For the text-containing cell, return its midpoint in (x, y) coordinate format. 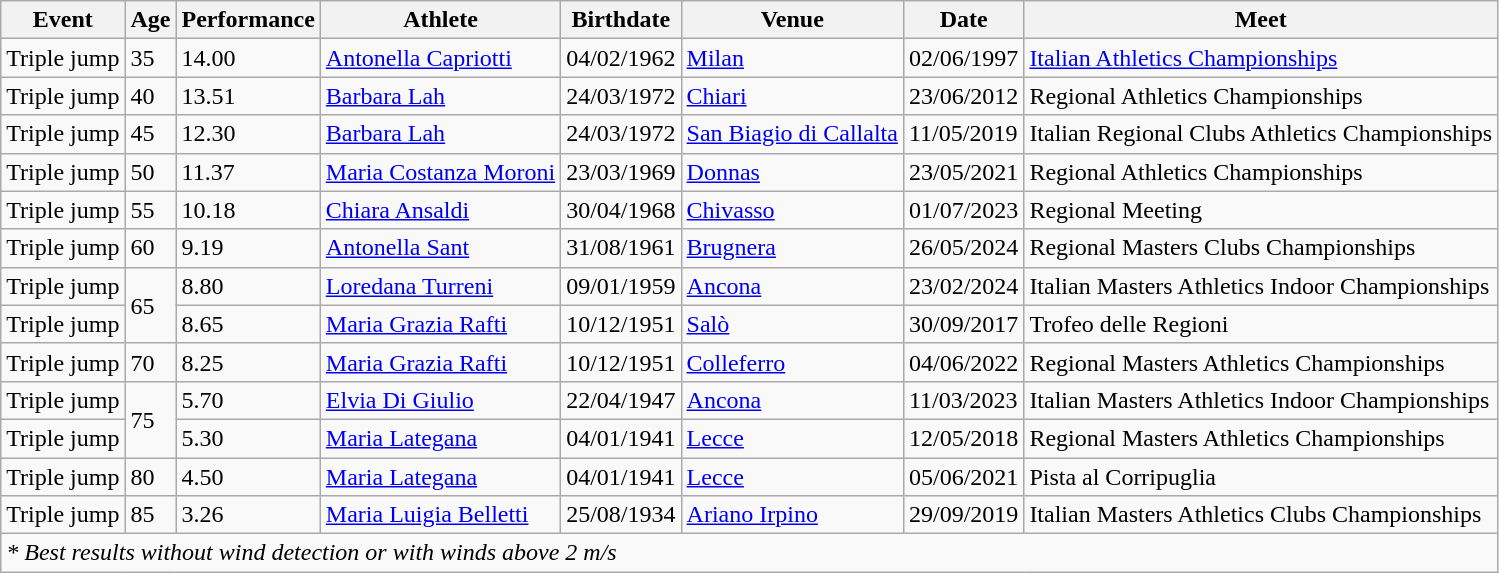
Ariano Irpino (792, 515)
Maria Luigia Belletti (440, 515)
Colleferro (792, 362)
San Biagio di Callalta (792, 134)
Donnas (792, 172)
Brugnera (792, 248)
50 (150, 172)
Athlete (440, 20)
25/08/1934 (621, 515)
35 (150, 58)
12/05/2018 (963, 438)
05/06/2021 (963, 477)
9.19 (248, 248)
Italian Regional Clubs Athletics Championships (1261, 134)
Trofeo delle Regioni (1261, 324)
Date (963, 20)
23/06/2012 (963, 96)
70 (150, 362)
5.30 (248, 438)
31/08/1961 (621, 248)
01/07/2023 (963, 210)
14.00 (248, 58)
Milan (792, 58)
Chiara Ansaldi (440, 210)
13.51 (248, 96)
Elvia Di Giulio (440, 400)
8.80 (248, 286)
Antonella Capriotti (440, 58)
Regional Meeting (1261, 210)
Event (63, 20)
04/02/1962 (621, 58)
Antonella Sant (440, 248)
10.18 (248, 210)
11/05/2019 (963, 134)
Performance (248, 20)
Venue (792, 20)
Meet (1261, 20)
23/05/2021 (963, 172)
* Best results without wind detection or with winds above 2 m/s (750, 553)
09/01/1959 (621, 286)
Italian Masters Athletics Clubs Championships (1261, 515)
26/05/2024 (963, 248)
Loredana Turreni (440, 286)
02/06/1997 (963, 58)
Salò (792, 324)
8.65 (248, 324)
Pista al Corripuglia (1261, 477)
30/09/2017 (963, 324)
45 (150, 134)
60 (150, 248)
04/06/2022 (963, 362)
Italian Athletics Championships (1261, 58)
11.37 (248, 172)
Maria Costanza Moroni (440, 172)
3.26 (248, 515)
30/04/1968 (621, 210)
23/03/1969 (621, 172)
40 (150, 96)
8.25 (248, 362)
Birthdate (621, 20)
29/09/2019 (963, 515)
75 (150, 419)
Chivasso (792, 210)
4.50 (248, 477)
85 (150, 515)
Regional Masters Clubs Championships (1261, 248)
23/02/2024 (963, 286)
5.70 (248, 400)
55 (150, 210)
65 (150, 305)
12.30 (248, 134)
Chiari (792, 96)
22/04/1947 (621, 400)
11/03/2023 (963, 400)
80 (150, 477)
Age (150, 20)
